Extract the (x, y) coordinate from the center of the cell holding the provided text.  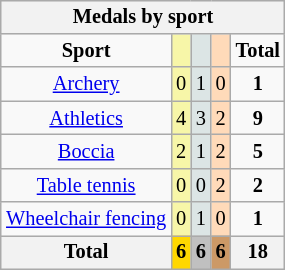
Sport (86, 51)
Archery (86, 84)
4 (181, 118)
Athletics (86, 118)
Table tennis (86, 185)
18 (258, 253)
9 (258, 118)
Medals by sport (143, 17)
3 (201, 118)
Boccia (86, 152)
5 (258, 152)
Wheelchair fencing (86, 219)
